Identify which cell holds the provided text, then report its [X, Y] central coordinate. 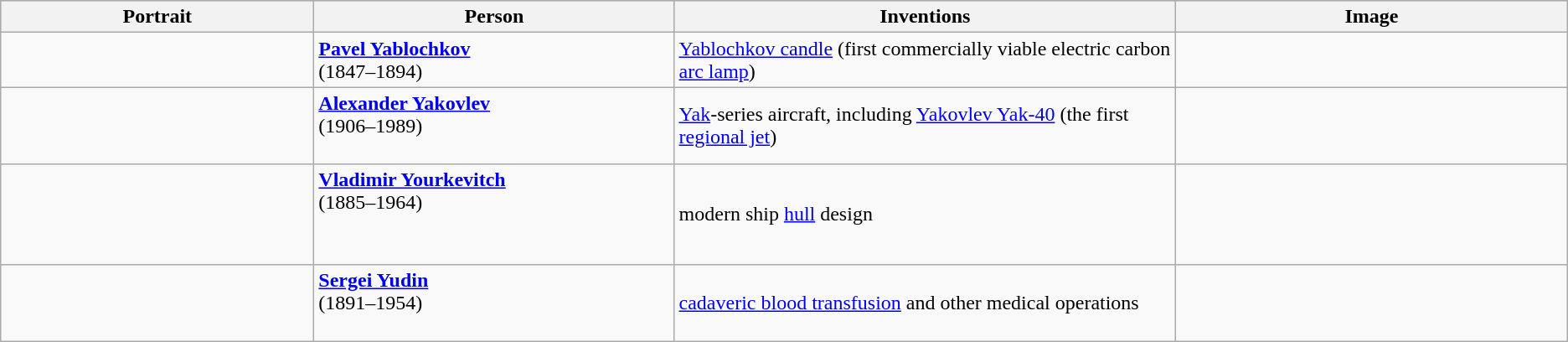
cadaveric blood transfusion and other medical operations [925, 303]
Image [1372, 17]
Sergei Yudin (1891–1954) [494, 303]
Vladimir Yourkevitch (1885–1964) [494, 215]
modern ship hull design [925, 215]
Inventions [925, 17]
Portrait [157, 17]
Alexander Yakovlev (1906–1989) [494, 126]
Yak-series aircraft, including Yakovlev Yak-40 (the first regional jet) [925, 126]
Person [494, 17]
Yablochkov candle (first commercially viable electric carbon arc lamp) [925, 60]
Pavel Yablochkov (1847–1894) [494, 60]
